Locate the cell with the specified text and output its [x, y] center coordinate. 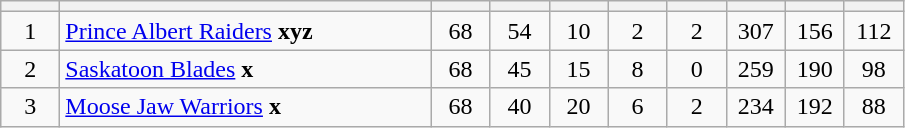
0 [696, 69]
192 [814, 107]
112 [874, 31]
307 [756, 31]
234 [756, 107]
6 [638, 107]
1 [30, 31]
10 [578, 31]
Prince Albert Raiders xyz [246, 31]
Moose Jaw Warriors x [246, 107]
45 [520, 69]
40 [520, 107]
98 [874, 69]
88 [874, 107]
259 [756, 69]
15 [578, 69]
54 [520, 31]
8 [638, 69]
Saskatoon Blades x [246, 69]
156 [814, 31]
190 [814, 69]
20 [578, 107]
3 [30, 107]
